Capture the cell that displays the provided text and extract its [X, Y] central coordinate. 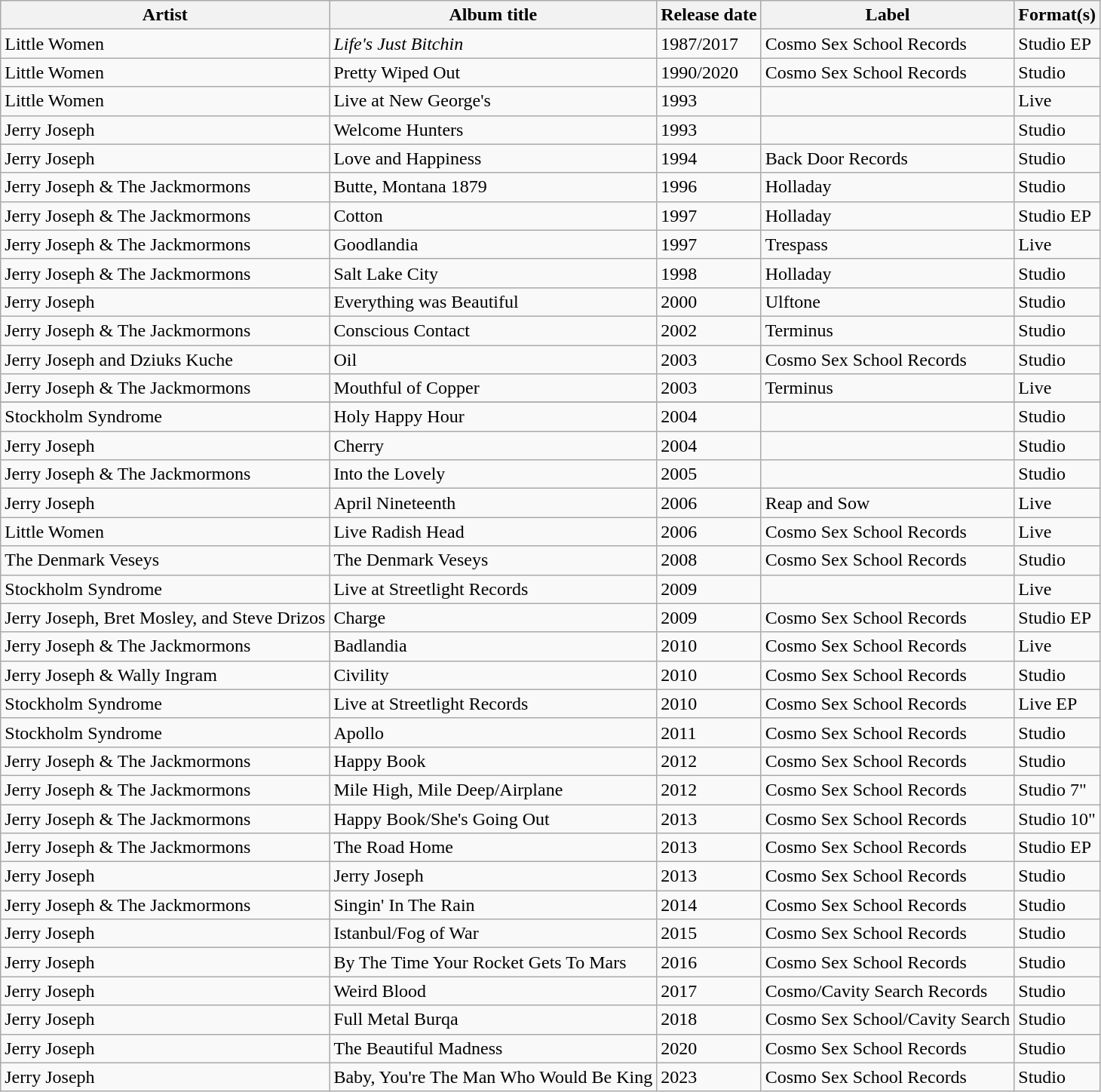
Live at New George's [493, 101]
2017 [709, 991]
Studio 7" [1057, 790]
Pretty Wiped Out [493, 72]
2008 [709, 560]
Jerry Joseph & Wally Ingram [165, 675]
2011 [709, 732]
2020 [709, 1048]
Album title [493, 15]
Life's Just Bitchin [493, 44]
2023 [709, 1077]
Live Radish Head [493, 532]
Everything was Beautiful [493, 302]
2014 [709, 905]
Butte, Montana 1879 [493, 187]
2005 [709, 474]
Singin' In The Rain [493, 905]
Happy Book [493, 761]
Jerry Joseph and Dziuks Kuche [165, 360]
1990/2020 [709, 72]
Release date [709, 15]
Trespass [888, 244]
2015 [709, 934]
Cosmo Sex School/Cavity Search [888, 1020]
1998 [709, 273]
Cherry [493, 446]
Istanbul/Fog of War [493, 934]
Full Metal Burqa [493, 1020]
Goodlandia [493, 244]
Into the Lovely [493, 474]
Civility [493, 675]
The Road Home [493, 848]
1987/2017 [709, 44]
2016 [709, 962]
Welcome Hunters [493, 130]
Conscious Contact [493, 330]
2002 [709, 330]
1994 [709, 158]
Format(s) [1057, 15]
Mouthful of Copper [493, 388]
Ulftone [888, 302]
The Beautiful Madness [493, 1048]
Artist [165, 15]
Salt Lake City [493, 273]
1996 [709, 187]
Jerry Joseph, Bret Mosley, and Steve Drizos [165, 618]
2000 [709, 302]
Back Door Records [888, 158]
Charge [493, 618]
Oil [493, 360]
Holy Happy Hour [493, 417]
Studio 10" [1057, 818]
Mile High, Mile Deep/Airplane [493, 790]
Weird Blood [493, 991]
Reap and Sow [888, 503]
By The Time Your Rocket Gets To Mars [493, 962]
Badlandia [493, 646]
Live EP [1057, 704]
2018 [709, 1020]
Cosmo/Cavity Search Records [888, 991]
Apollo [493, 732]
Cotton [493, 216]
Happy Book/She's Going Out [493, 818]
Label [888, 15]
Love and Happiness [493, 158]
Baby, You're The Man Who Would Be King [493, 1077]
April Nineteenth [493, 503]
